Return the [x, y] coordinate for the center point of the cell that contains the specified text.  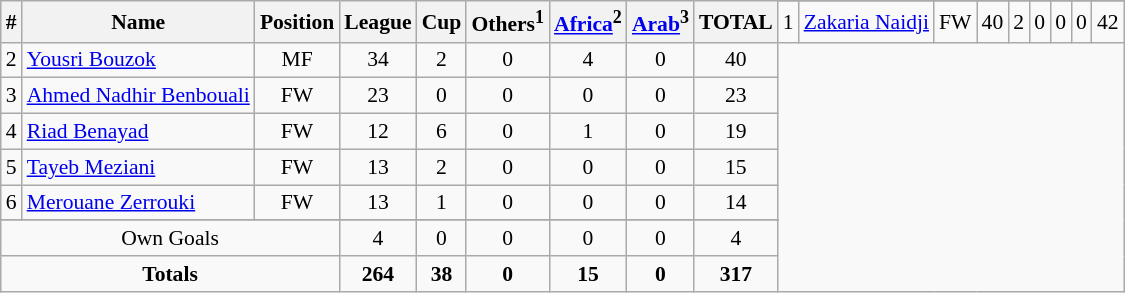
Zakaria Naidji [866, 22]
Tayeb Meziani [138, 167]
38 [442, 274]
19 [736, 132]
Own Goals [170, 239]
Name [138, 22]
Merouane Zerrouki [138, 203]
League [378, 22]
42 [1108, 22]
TOTAL [736, 22]
Arab3 [660, 22]
5 [12, 167]
MF [297, 60]
12 [378, 132]
317 [736, 274]
Riad Benayad [138, 132]
Yousri Bouzok [138, 60]
# [12, 22]
Cup [442, 22]
34 [378, 60]
Africa2 [588, 22]
Position [297, 22]
264 [378, 274]
14 [736, 203]
3 [12, 96]
Totals [170, 274]
Others1 [508, 22]
Ahmed Nadhir Benbouali [138, 96]
